Extract the (X, Y) coordinate from the center of the cell holding the provided text.  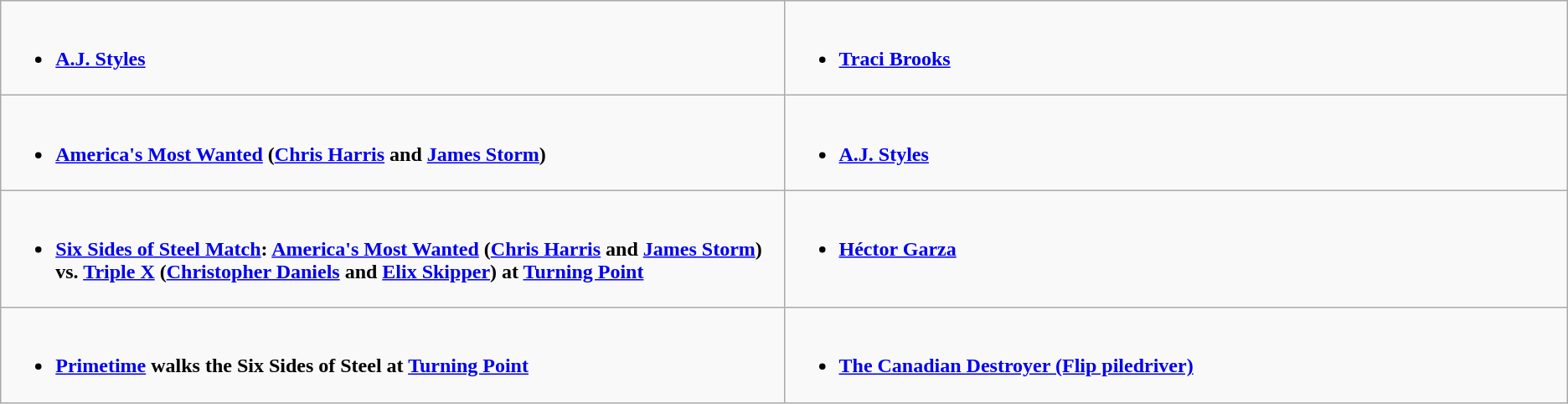
The Canadian Destroyer (Flip piledriver) (1176, 355)
Primetime walks the Six Sides of Steel at Turning Point (392, 355)
Traci Brooks (1176, 49)
Six Sides of Steel Match: America's Most Wanted (Chris Harris and James Storm) vs. Triple X (Christopher Daniels and Elix Skipper) at Turning Point (392, 249)
America's Most Wanted (Chris Harris and James Storm) (392, 142)
Héctor Garza (1176, 249)
